Output the (X, Y) coordinate of the center of the cell containing the given text.  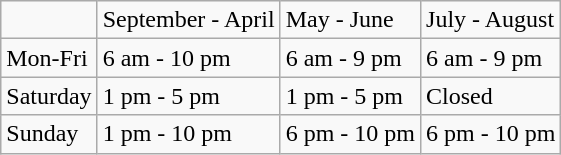
Closed (491, 96)
May - June (350, 20)
September - April (188, 20)
July - August (491, 20)
Mon-Fri (49, 58)
Saturday (49, 96)
1 pm - 10 pm (188, 134)
6 am - 10 pm (188, 58)
Sunday (49, 134)
